Return the [X, Y] coordinate for the center point of the cell that contains the specified text.  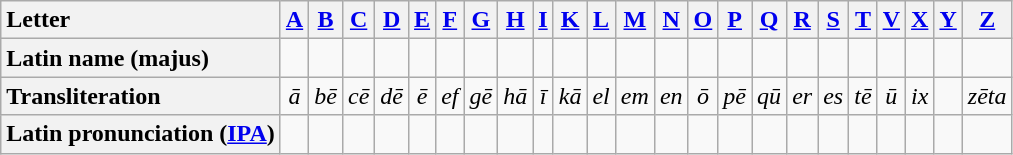
em [634, 96]
D [392, 20]
I [543, 20]
gē [481, 96]
M [634, 20]
F [450, 20]
K [570, 20]
H [516, 20]
A [294, 20]
ef [450, 96]
qū [770, 96]
ix [920, 96]
R [802, 20]
Z [987, 20]
es [834, 96]
V [891, 20]
pē [735, 96]
L [601, 20]
ō [703, 96]
E [422, 20]
S [834, 20]
Y [948, 20]
ē [422, 96]
C [358, 20]
T [863, 20]
N [671, 20]
bē [326, 96]
ī [543, 96]
er [802, 96]
O [703, 20]
zēta [987, 96]
Q [770, 20]
hā [516, 96]
G [481, 20]
tē [863, 96]
dē [392, 96]
en [671, 96]
B [326, 20]
Transliteration [141, 96]
X [920, 20]
el [601, 96]
Latin pronunciation (IPA) [141, 134]
Letter [141, 20]
kā [570, 96]
Latin name (majus) [141, 58]
P [735, 20]
ū [891, 96]
cē [358, 96]
ā [294, 96]
